For the text-containing cell, return its midpoint in [x, y] coordinate format. 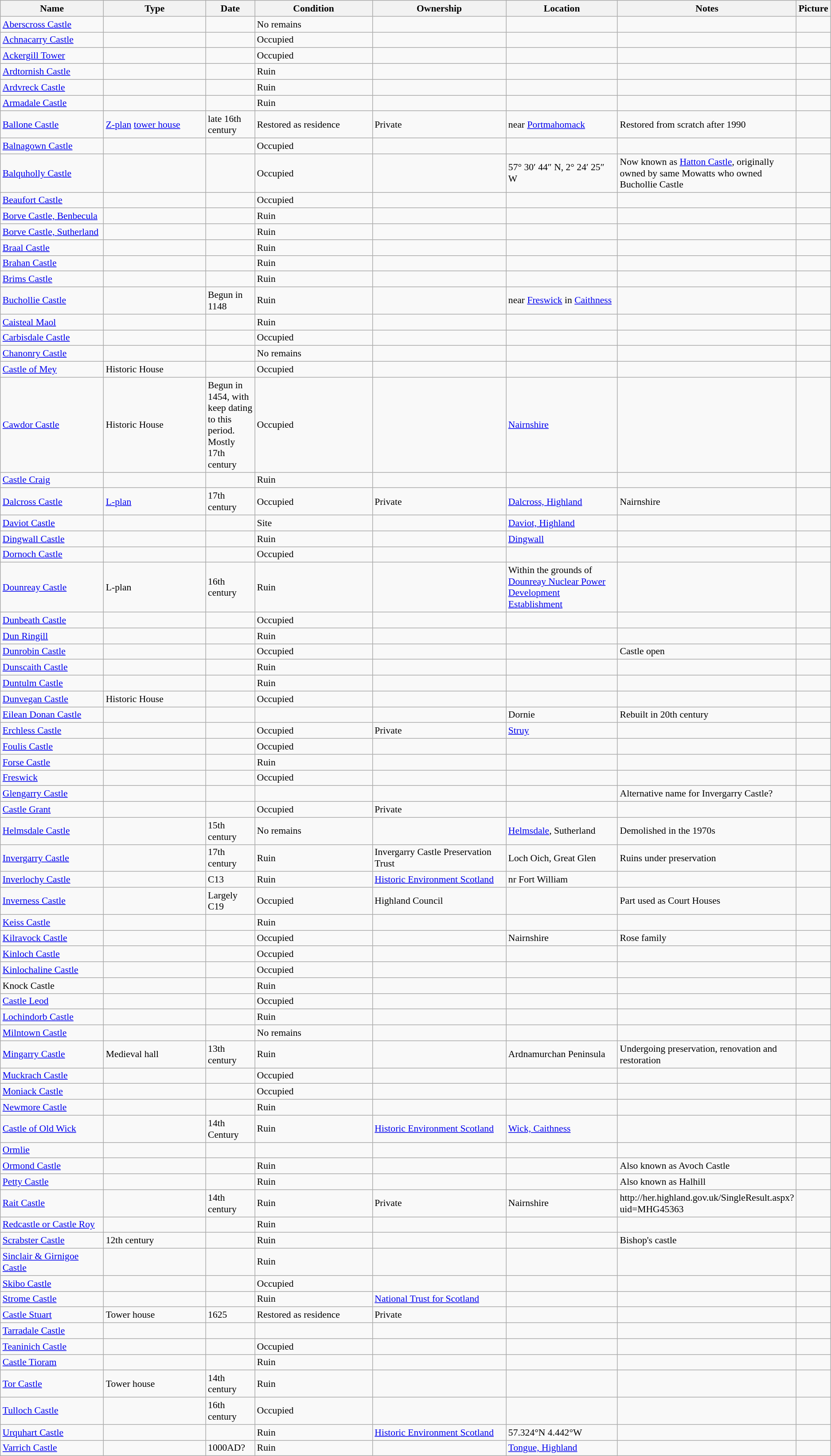
Brahan Castle [52, 263]
Highland Council [439, 901]
Freswick [52, 778]
Castle Craig [52, 480]
Condition [314, 8]
Lochindorb Castle [52, 1017]
Dornie [562, 715]
Kinloch Castle [52, 954]
Inverness Castle [52, 901]
12th century [155, 1241]
Demolished in the 1970s [706, 831]
Bishop's castle [706, 1241]
Ackergill Tower [52, 56]
near Freswick in Caithness [562, 301]
Foulis Castle [52, 746]
Now known as Hatton Castle, originally owned by same Mowatts who owned Buchollie Castle [706, 173]
Scrabster Castle [52, 1241]
Ardnamurchan Peninsula [562, 1054]
Site [314, 523]
Helmsdale, Sutherland [562, 831]
Glengarry Castle [52, 794]
Dingwall [562, 539]
Name [52, 8]
near Portmahomack [562, 125]
Duntulm Castle [52, 683]
late 16th century [230, 125]
Notes [706, 8]
Buchollie Castle [52, 301]
Dunrobin Castle [52, 652]
Dingwall Castle [52, 539]
Petty Castle [52, 1182]
Alternative name for Invergarry Castle? [706, 794]
Milntown Castle [52, 1033]
Ormlie [52, 1150]
Dunvegan Castle [52, 699]
Invergarry Castle Preservation Trust [439, 858]
Rait Castle [52, 1203]
Dunscaith Castle [52, 667]
Newmore Castle [52, 1108]
Moniack Castle [52, 1092]
Dalcross Castle [52, 502]
Strome Castle [52, 1299]
Achnacarry Castle [52, 40]
Knock Castle [52, 986]
Dounreay Castle [52, 587]
Z-plan tower house [155, 125]
Ormond Castle [52, 1166]
Undergoing preservation, renovation and restoration [706, 1054]
Picture [814, 8]
Balquholly Castle [52, 173]
Restored from scratch after 1990 [706, 125]
Skibo Castle [52, 1284]
http://her.highland.gov.uk/SingleResult.aspx?uid=MHG45363 [706, 1203]
Ardtornish Castle [52, 72]
13th century [230, 1054]
Eilean Donan Castle [52, 715]
Kilravock Castle [52, 938]
Rebuilt in 20th century [706, 715]
Borve Castle, Benbecula [52, 216]
Inverlochy Castle [52, 880]
National Trust for Scotland [439, 1299]
Medieval hall [155, 1054]
Rose family [706, 938]
Braal Castle [52, 248]
Caisteal Maol [52, 322]
Balnagown Castle [52, 146]
Keiss Castle [52, 922]
Erchless Castle [52, 731]
Tor Castle [52, 1384]
nr Fort William [562, 880]
Tongue, Highland [562, 1448]
Forse Castle [52, 762]
Varrich Castle [52, 1448]
Ownership [439, 8]
Also known as Halhill [706, 1182]
1625 [230, 1315]
Kinlochaline Castle [52, 970]
Tarradale Castle [52, 1331]
Dalcross, Highland [562, 502]
Urquhart Castle [52, 1433]
Beaufort Castle [52, 200]
Tulloch Castle [52, 1411]
Redcastle or Castle Roy [52, 1225]
Begun in 1454, with keep dating to this period. Mostly 17th century [230, 425]
Sinclair & Girnigoe Castle [52, 1262]
Location [562, 8]
57.324°N 4.442°W [562, 1433]
Dornoch Castle [52, 554]
Castle of Old Wick [52, 1128]
57° 30′ 44″ N, 2° 24′ 25″ W [562, 173]
Helmsdale Castle [52, 831]
Castle open [706, 652]
Borve Castle, Sutherland [52, 232]
Ardvreck Castle [52, 87]
Mingarry Castle [52, 1054]
Dunbeath Castle [52, 620]
Castle Tioram [52, 1362]
Castle Leod [52, 1001]
Aberscross Castle [52, 24]
Ruins under preservation [706, 858]
Largely C19 [230, 901]
Carbisdale Castle [52, 338]
C13 [230, 880]
Wick, Caithness [562, 1128]
Daviot, Highland [562, 523]
Struy [562, 731]
15th century [230, 831]
Also known as Avoch Castle [706, 1166]
Cawdor Castle [52, 425]
Date [230, 8]
Loch Oich, Great Glen [562, 858]
Armadale Castle [52, 103]
Chanonry Castle [52, 354]
Ballone Castle [52, 125]
Brims Castle [52, 279]
Daviot Castle [52, 523]
Type [155, 8]
Within the grounds of Dounreay Nuclear Power Development Establishment [562, 587]
Castle Stuart [52, 1315]
Muckrach Castle [52, 1076]
Castle Grant [52, 810]
Dun Ringill [52, 636]
Part used as Court Houses [706, 901]
Begun in 1148 [230, 301]
Castle of Mey [52, 370]
Teaninich Castle [52, 1347]
1000AD? [230, 1448]
Invergarry Castle [52, 858]
14th Century [230, 1128]
